Return the (X, Y) coordinate for the center point of the cell that contains the specified text.  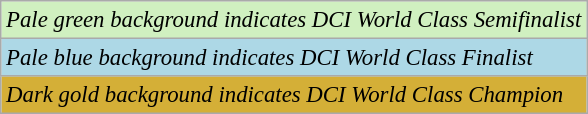
Pale blue background indicates DCI World Class Finalist (294, 58)
Dark gold background indicates DCI World Class Champion (294, 95)
Pale green background indicates DCI World Class Semifinalist (294, 20)
